Find where the given text appears and provide that cell's center as (X, Y) coordinate. 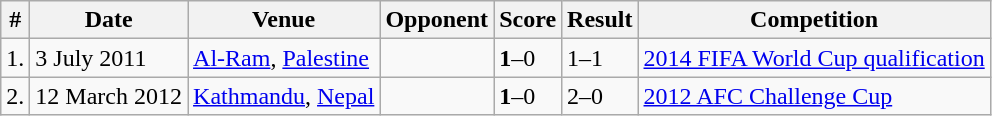
Date (109, 20)
Opponent (437, 20)
Score (528, 20)
Competition (814, 20)
12 March 2012 (109, 96)
Venue (284, 20)
Kathmandu, Nepal (284, 96)
1–1 (600, 58)
Al-Ram, Palestine (284, 58)
# (16, 20)
Result (600, 20)
2012 AFC Challenge Cup (814, 96)
2. (16, 96)
2–0 (600, 96)
2014 FIFA World Cup qualification (814, 58)
1. (16, 58)
3 July 2011 (109, 58)
